Scan for the cell matching the given text and deliver its [X, Y] coordinate at center. 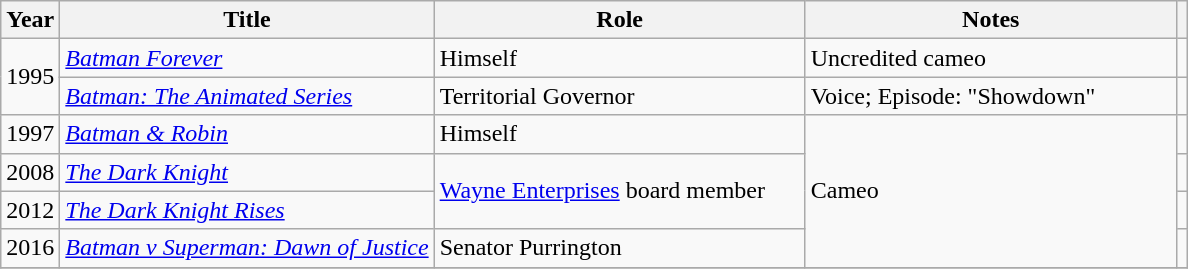
Batman & Robin [247, 134]
Voice; Episode: "Showdown" [990, 96]
The Dark Knight [247, 172]
2008 [30, 172]
Title [247, 20]
Batman: The Animated Series [247, 96]
Uncredited cameo [990, 58]
Year [30, 20]
2016 [30, 248]
Notes [990, 20]
The Dark Knight Rises [247, 210]
Batman Forever [247, 58]
Territorial Governor [620, 96]
1997 [30, 134]
Batman v Superman: Dawn of Justice [247, 248]
Role [620, 20]
Cameo [990, 191]
Wayne Enterprises board member [620, 191]
Senator Purrington [620, 248]
1995 [30, 77]
2012 [30, 210]
